Provide the [x, y] coordinate of the cell's center where the given text is located.  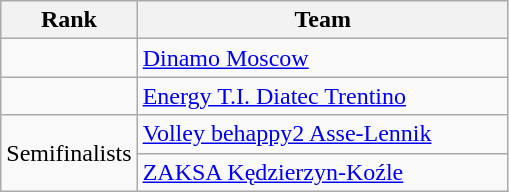
Energy T.I. Diatec Trentino [322, 96]
Dinamo Moscow [322, 58]
ZAKSA Kędzierzyn-Koźle [322, 172]
Volley behappy2 Asse-Lennik [322, 134]
Rank [69, 20]
Semifinalists [69, 153]
Team [322, 20]
